Provide the (X, Y) coordinate of the cell's center where the given text is located.  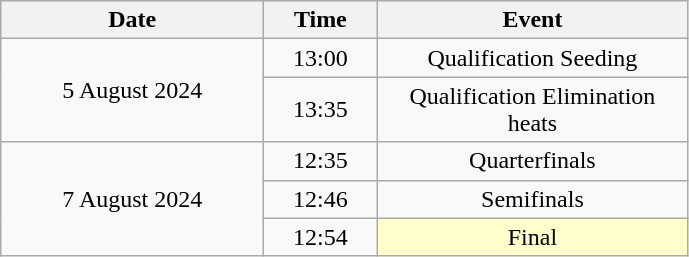
Final (532, 237)
Qualification Seeding (532, 58)
Time (320, 20)
Date (132, 20)
12:46 (320, 199)
12:35 (320, 161)
7 August 2024 (132, 199)
Qualification Elimination heats (532, 110)
5 August 2024 (132, 90)
Semifinals (532, 199)
Event (532, 20)
13:35 (320, 110)
Quarterfinals (532, 161)
12:54 (320, 237)
13:00 (320, 58)
